Search for the cell housing the specified text and yield its [x, y] center coordinate. 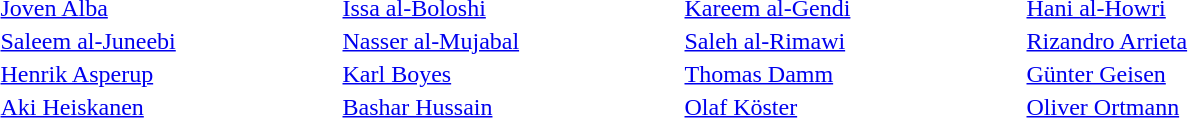
Nasser al-Mujabal [510, 41]
Saleh al-Rimawi [852, 41]
Thomas Damm [852, 74]
Karl Boyes [510, 74]
